Return (x, y) of the center of cell containing provided text 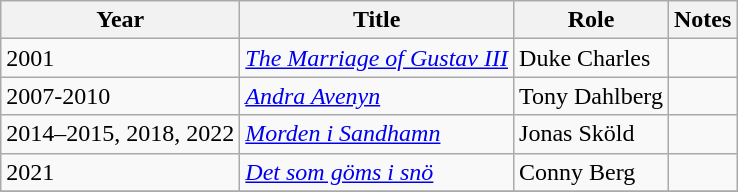
2014–2015, 2018, 2022 (120, 134)
Jonas Sköld (592, 134)
Andra Avenyn (377, 96)
Role (592, 20)
2007-2010 (120, 96)
Tony Dahlberg (592, 96)
Title (377, 20)
Notes (702, 20)
Year (120, 20)
Duke Charles (592, 58)
Conny Berg (592, 172)
2021 (120, 172)
Morden i Sandhamn (377, 134)
2001 (120, 58)
The Marriage of Gustav III (377, 58)
Det som göms i snö (377, 172)
